Capture the cell that displays the provided text and extract its (X, Y) central coordinate. 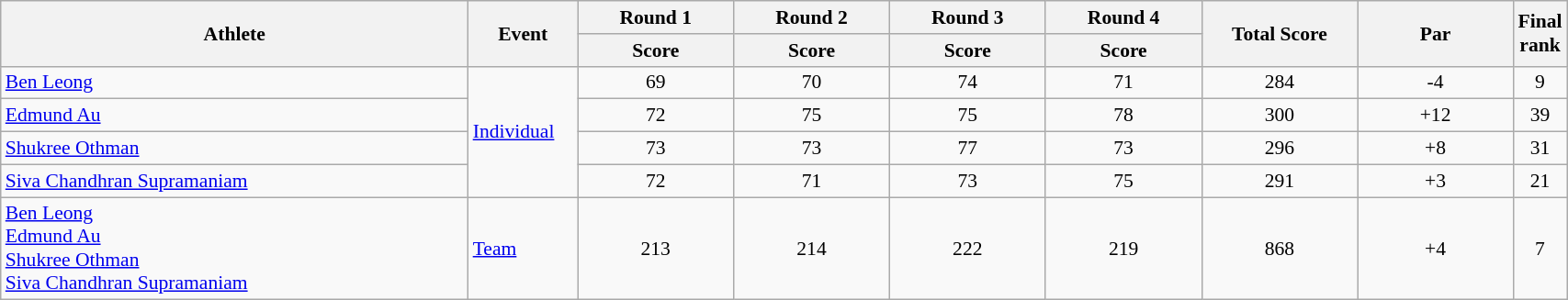
Round 1 (656, 17)
291 (1280, 181)
-4 (1436, 83)
9 (1540, 83)
213 (656, 249)
296 (1280, 149)
284 (1280, 83)
300 (1280, 116)
69 (656, 83)
Ben LeongEdmund AuShukree OthmanSiva Chandhran Supramaniam (235, 249)
Total Score (1280, 33)
31 (1540, 149)
Event (524, 33)
78 (1123, 116)
214 (812, 249)
Par (1436, 33)
21 (1540, 181)
Edmund Au (235, 116)
Round 3 (967, 17)
74 (967, 83)
Individual (524, 131)
Round 4 (1123, 17)
39 (1540, 116)
+3 (1436, 181)
Athlete (235, 33)
+4 (1436, 249)
70 (812, 83)
77 (967, 149)
Round 2 (812, 17)
+12 (1436, 116)
+8 (1436, 149)
Ben Leong (235, 83)
Team (524, 249)
Siva Chandhran Supramaniam (235, 181)
7 (1540, 249)
Shukree Othman (235, 149)
868 (1280, 249)
222 (967, 249)
219 (1123, 249)
Final rank (1540, 33)
